Return [X, Y] of the center of cell containing provided text 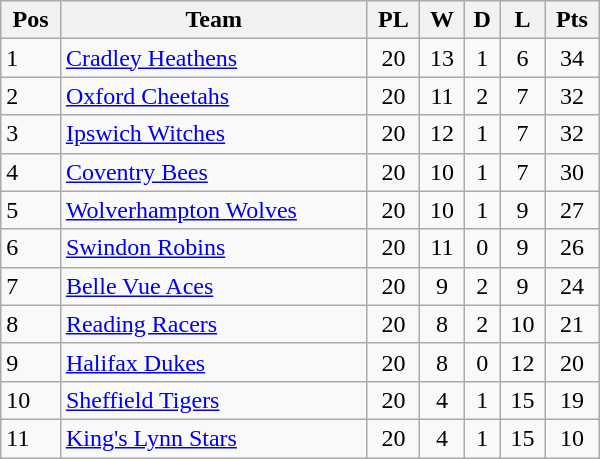
King's Lynn Stars [214, 438]
Pts [572, 20]
26 [572, 248]
Ipswich Witches [214, 134]
D [482, 20]
13 [442, 58]
Pos [31, 20]
Swindon Robins [214, 248]
Coventry Bees [214, 172]
L [522, 20]
W [442, 20]
27 [572, 210]
24 [572, 286]
5 [31, 210]
19 [572, 400]
Team [214, 20]
Halifax Dukes [214, 362]
30 [572, 172]
Oxford Cheetahs [214, 96]
Sheffield Tigers [214, 400]
Belle Vue Aces [214, 286]
Reading Racers [214, 324]
3 [31, 134]
34 [572, 58]
Cradley Heathens [214, 58]
21 [572, 324]
PL [394, 20]
Wolverhampton Wolves [214, 210]
